Locate the cell with the specified text and output its (x, y) center coordinate. 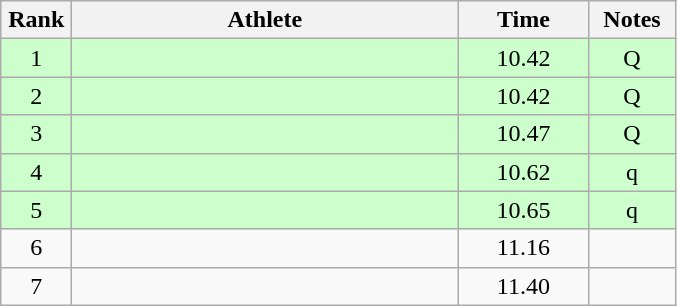
10.65 (524, 210)
Time (524, 20)
5 (36, 210)
4 (36, 172)
1 (36, 58)
Notes (632, 20)
11.16 (524, 248)
10.47 (524, 134)
11.40 (524, 286)
7 (36, 286)
3 (36, 134)
10.62 (524, 172)
Athlete (265, 20)
2 (36, 96)
6 (36, 248)
Rank (36, 20)
